For the text-containing cell, return its midpoint in (x, y) coordinate format. 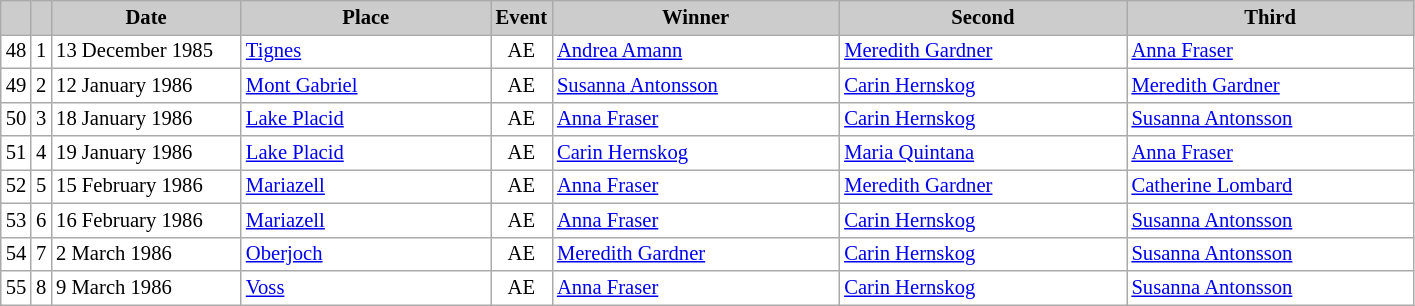
Oberjoch (366, 254)
2 (41, 85)
15 February 1986 (146, 186)
55 (16, 287)
53 (16, 220)
13 December 1985 (146, 51)
Second (982, 17)
Third (1270, 17)
Voss (366, 287)
49 (16, 85)
7 (41, 254)
Maria Quintana (982, 153)
19 January 1986 (146, 153)
Andrea Amann (696, 51)
Place (366, 17)
6 (41, 220)
9 March 1986 (146, 287)
4 (41, 153)
50 (16, 119)
Winner (696, 17)
52 (16, 186)
8 (41, 287)
3 (41, 119)
2 March 1986 (146, 254)
18 January 1986 (146, 119)
Date (146, 17)
1 (41, 51)
Catherine Lombard (1270, 186)
12 January 1986 (146, 85)
54 (16, 254)
Event (522, 17)
16 February 1986 (146, 220)
Mont Gabriel (366, 85)
5 (41, 186)
48 (16, 51)
51 (16, 153)
Tignes (366, 51)
